Pinpoint the cell where the given text exists, returning its [X, Y] midpoint coordinate. 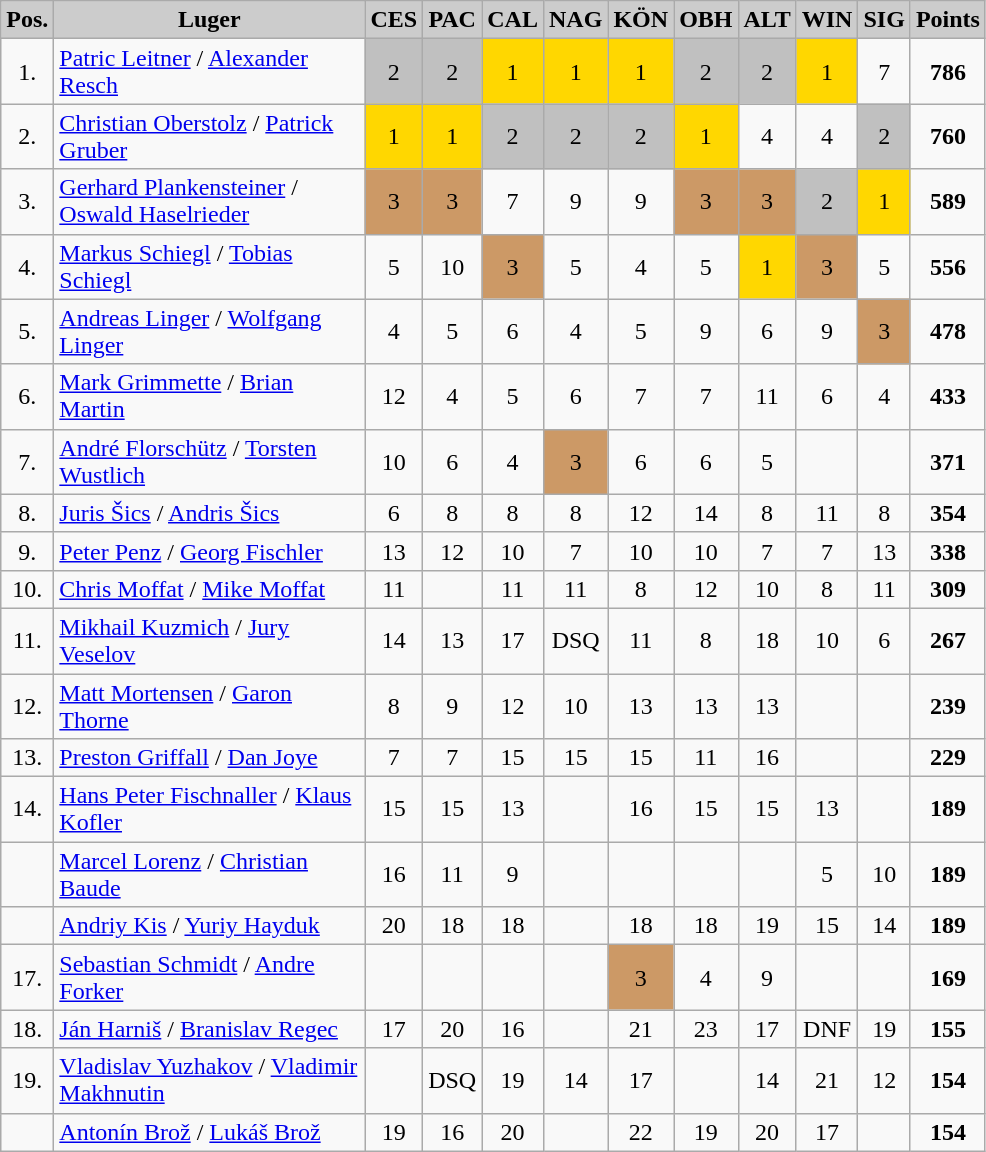
338 [948, 551]
Mikhail Kuzmich / Jury Veselov [210, 640]
Peter Penz / Georg Fischler [210, 551]
Pos. [28, 20]
433 [948, 396]
Sebastian Schmidt / Andre Forker [210, 978]
Mark Grimmette / Brian Martin [210, 396]
478 [948, 332]
Luger [210, 20]
Gerhard Plankensteiner / Oswald Haselrieder [210, 202]
19. [28, 1080]
Andreas Linger / Wolfgang Linger [210, 332]
Points [948, 20]
14. [28, 810]
12. [28, 706]
DNF [827, 1029]
22 [641, 1132]
229 [948, 758]
169 [948, 978]
Juris Šics / Andris Šics [210, 513]
Matt Mortensen / Garon Thorne [210, 706]
WIN [827, 20]
8. [28, 513]
ALT [767, 20]
13. [28, 758]
5. [28, 332]
17. [28, 978]
Preston Griffall / Dan Joye [210, 758]
Marcel Lorenz / Christian Baude [210, 874]
Patric Leitner / Alexander Resch [210, 72]
589 [948, 202]
9. [28, 551]
Markus Schiegl / Tobias Schiegl [210, 266]
1. [28, 72]
309 [948, 589]
Andriy Kis / Yuriy Hayduk [210, 926]
10. [28, 589]
OBH [706, 20]
371 [948, 462]
6. [28, 396]
556 [948, 266]
CAL [513, 20]
267 [948, 640]
18. [28, 1029]
Antonín Brož / Lukáš Brož [210, 1132]
Christian Oberstolz / Patrick Gruber [210, 136]
760 [948, 136]
Vladislav Yuzhakov / Vladimir Makhnutin [210, 1080]
4. [28, 266]
André Florschütz / Torsten Wustlich [210, 462]
NAG [575, 20]
11. [28, 640]
SIG [884, 20]
Hans Peter Fischnaller / Klaus Kofler [210, 810]
2. [28, 136]
786 [948, 72]
239 [948, 706]
Chris Moffat / Mike Moffat [210, 589]
PAC [452, 20]
KÖN [641, 20]
354 [948, 513]
Ján Harniš / Branislav Regec [210, 1029]
CES [394, 20]
23 [706, 1029]
7. [28, 462]
3. [28, 202]
155 [948, 1029]
